Return (X, Y) of the center of cell containing provided text 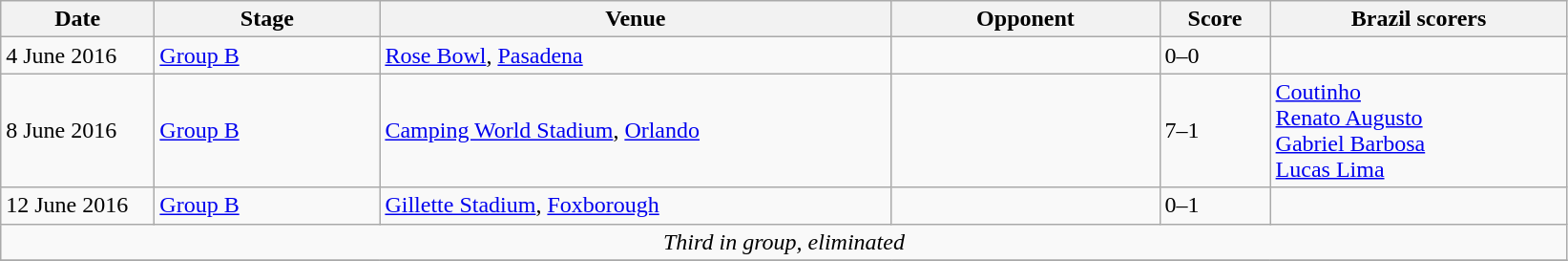
Opponent (1025, 19)
Coutinho Renato Augusto Gabriel Barbosa Lucas Lima (1418, 130)
0–1 (1215, 206)
Rose Bowl, Pasadena (636, 55)
Brazil scorers (1418, 19)
0–0 (1215, 55)
Venue (636, 19)
7–1 (1215, 130)
12 June 2016 (78, 206)
Third in group, eliminated (784, 242)
Camping World Stadium, Orlando (636, 130)
4 June 2016 (78, 55)
Date (78, 19)
Stage (267, 19)
8 June 2016 (78, 130)
Score (1215, 19)
Gillette Stadium, Foxborough (636, 206)
